Identify which cell holds the provided text, then report its [X, Y] central coordinate. 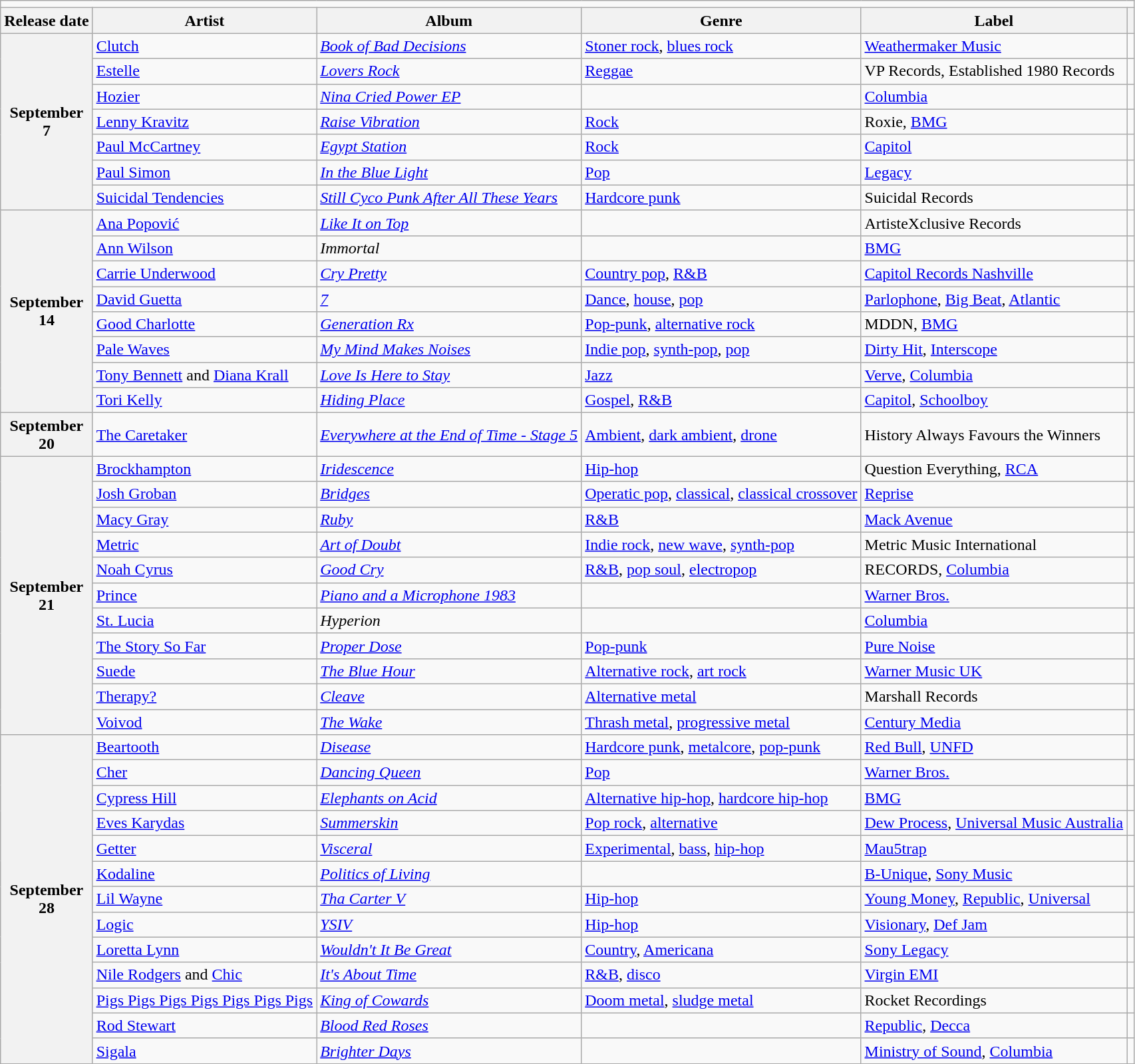
Art of Doubt [449, 545]
Cleave [449, 696]
Roxie, BMG [994, 122]
Eves Karydas [205, 823]
Brockhampton [205, 469]
Lil Wayne [205, 899]
Paul Simon [205, 172]
It's About Time [449, 975]
Bridges [449, 494]
Visionary, Def Jam [994, 924]
Tori Kelly [205, 400]
Still Cyco Punk After All These Years [449, 198]
Label [994, 21]
Raise Vibration [449, 122]
Hardcore punk [721, 198]
Jazz [721, 375]
Indie rock, new wave, synth-pop [721, 545]
St. Lucia [205, 620]
Pale Waves [205, 350]
Pure Noise [994, 646]
Thrash metal, progressive metal [721, 722]
Piano and a Microphone 1983 [449, 595]
Iridescence [449, 469]
History Always Favours the Winners [994, 435]
Reprise [994, 494]
ArtisteXclusive Records [994, 223]
Indie pop, synth-pop, pop [721, 350]
Doom metal, sludge metal [721, 1000]
Josh Groban [205, 494]
Clutch [205, 46]
The Caretaker [205, 435]
Ministry of Sound, Columbia [994, 1051]
Wouldn't It Be Great [449, 950]
Operatic pop, classical, classical crossover [721, 494]
Summerskin [449, 823]
MDDN, BMG [994, 325]
Logic [205, 924]
Pop rock, alternative [721, 823]
Hardcore punk, metalcore, pop-punk [721, 747]
Voivod [205, 722]
Suicidal Tendencies [205, 198]
R&B, pop soul, electropop [721, 570]
Ambient, dark ambient, drone [721, 435]
Genre [721, 21]
Good Charlotte [205, 325]
Stoner rock, blues rock [721, 46]
Alternative rock, art rock [721, 671]
Dance, house, pop [721, 299]
Country pop, R&B [721, 273]
Mack Avenue [994, 519]
The Story So Far [205, 646]
Hiding Place [449, 400]
Dirty Hit, Interscope [994, 350]
The Blue Hour [449, 671]
Dancing Queen [449, 773]
Sigala [205, 1051]
Pop-punk, alternative rock [721, 325]
Parlophone, Big Beat, Atlantic [994, 299]
Artist [205, 21]
Prince [205, 595]
Carrie Underwood [205, 273]
Like It on Top [449, 223]
R&B, disco [721, 975]
Immortal [449, 248]
Rod Stewart [205, 1025]
Everywhere at the End of Time - Stage 5 [449, 435]
Lenny Kravitz [205, 122]
Good Cry [449, 570]
Alternative metal [721, 696]
Reggae [721, 71]
Generation Rx [449, 325]
Egypt Station [449, 147]
In the Blue Light [449, 172]
Nile Rodgers and Chic [205, 975]
Tha Carter V [449, 899]
Ann Wilson [205, 248]
Dew Process, Universal Music Australia [994, 823]
Young Money, Republic, Universal [994, 899]
My Mind Makes Noises [449, 350]
Cher [205, 773]
Cypress Hill [205, 798]
Alternative hip-hop, hardcore hip-hop [721, 798]
Warner Music UK [994, 671]
Kodaline [205, 874]
Ruby [449, 519]
Ana Popović [205, 223]
Suede [205, 671]
7 [449, 299]
Country, Americana [721, 950]
Legacy [994, 172]
Paul McCartney [205, 147]
Brighter Days [449, 1051]
Visceral [449, 849]
Capitol [994, 147]
Rocket Recordings [994, 1000]
Hozier [205, 96]
Republic, Decca [994, 1025]
The Wake [449, 722]
Virgin EMI [994, 975]
YSIV [449, 924]
King of Cowards [449, 1000]
Getter [205, 849]
Politics of Living [449, 874]
Pop-punk [721, 646]
R&B [721, 519]
Album [449, 21]
Red Bull, UNFD [994, 747]
RECORDS, Columbia [994, 570]
VP Records, Established 1980 Records [994, 71]
Question Everything, RCA [994, 469]
Capitol, Schoolboy [994, 400]
Noah Cyrus [205, 570]
Lovers Rock [449, 71]
Disease [449, 747]
Elephants on Acid [449, 798]
Metric Music International [994, 545]
Weathermaker Music [994, 46]
Hyperion [449, 620]
Metric [205, 545]
Gospel, R&B [721, 400]
B-Unique, Sony Music [994, 874]
September21 [47, 596]
Estelle [205, 71]
Cry Pretty [449, 273]
Release date [47, 21]
Sony Legacy [994, 950]
September7 [47, 122]
Verve, Columbia [994, 375]
Loretta Lynn [205, 950]
September20 [47, 435]
David Guetta [205, 299]
Mau5trap [994, 849]
Century Media [994, 722]
Nina Cried Power EP [449, 96]
Love Is Here to Stay [449, 375]
Marshall Records [994, 696]
September14 [47, 311]
Experimental, bass, hip-hop [721, 849]
Beartooth [205, 747]
Book of Bad Decisions [449, 46]
September28 [47, 899]
Suicidal Records [994, 198]
Therapy? [205, 696]
Macy Gray [205, 519]
Proper Dose [449, 646]
Pigs Pigs Pigs Pigs Pigs Pigs Pigs [205, 1000]
Blood Red Roses [449, 1025]
Tony Bennett and Diana Krall [205, 375]
Capitol Records Nashville [994, 273]
